Output the (x, y) coordinate of the center of the cell containing the given text.  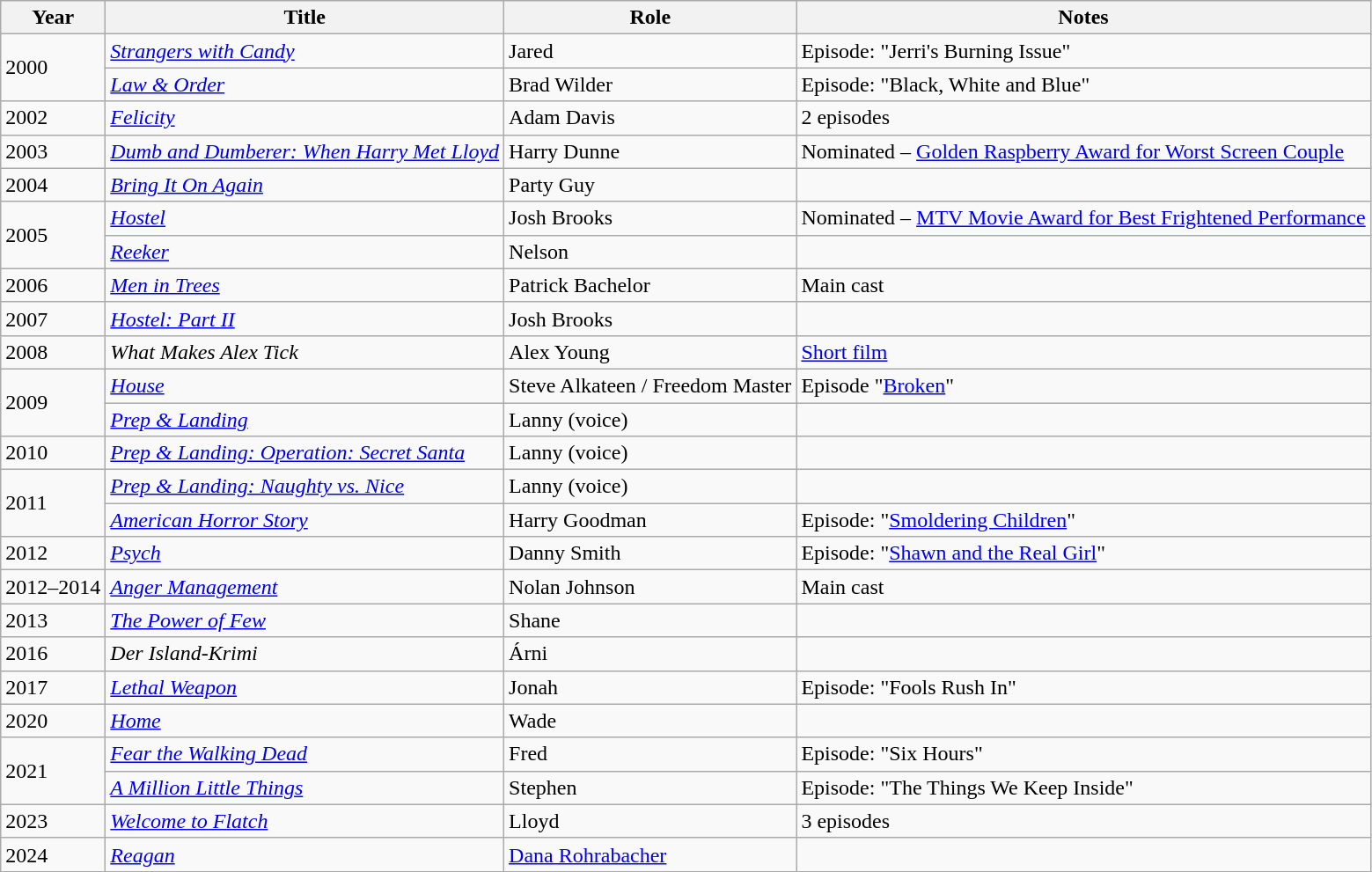
Harry Dunne (650, 151)
Jared (650, 51)
Steve Alkateen / Freedom Master (650, 385)
Role (650, 18)
2021 (53, 771)
Patrick Bachelor (650, 285)
Hostel (304, 218)
Psych (304, 553)
Episode: "Black, White and Blue" (1083, 84)
Short film (1083, 352)
Lethal Weapon (304, 687)
Welcome to Flatch (304, 821)
Year (53, 18)
Episode: "Shawn and the Real Girl" (1083, 553)
Nelson (650, 252)
Reagan (304, 854)
2006 (53, 285)
Anger Management (304, 587)
Notes (1083, 18)
Brad Wilder (650, 84)
Dumb and Dumberer: When Harry Met Lloyd (304, 151)
Bring It On Again (304, 185)
Law & Order (304, 84)
Prep & Landing: Naughty vs. Nice (304, 487)
3 episodes (1083, 821)
2024 (53, 854)
Fear the Walking Dead (304, 754)
Episode: "Jerri's Burning Issue" (1083, 51)
Felicity (304, 118)
2016 (53, 654)
2013 (53, 620)
Fred (650, 754)
2005 (53, 235)
Title (304, 18)
Dana Rohrabacher (650, 854)
Episode: "Fools Rush In" (1083, 687)
2017 (53, 687)
2007 (53, 319)
Episode: "The Things We Keep Inside" (1083, 788)
2020 (53, 721)
American Horror Story (304, 520)
Reeker (304, 252)
Party Guy (650, 185)
Prep & Landing: Operation: Secret Santa (304, 453)
Prep & Landing (304, 420)
Danny Smith (650, 553)
Jonah (650, 687)
2004 (53, 185)
A Million Little Things (304, 788)
Harry Goodman (650, 520)
Alex Young (650, 352)
Episode "Broken" (1083, 385)
The Power of Few (304, 620)
2000 (53, 68)
Strangers with Candy (304, 51)
Home (304, 721)
Adam Davis (650, 118)
2011 (53, 503)
2003 (53, 151)
Men in Trees (304, 285)
Stephen (650, 788)
Episode: "Smoldering Children" (1083, 520)
Wade (650, 721)
Episode: "Six Hours" (1083, 754)
Nominated – MTV Movie Award for Best Frightened Performance (1083, 218)
Nolan Johnson (650, 587)
House (304, 385)
2012–2014 (53, 587)
2023 (53, 821)
2009 (53, 402)
2012 (53, 553)
Hostel: Part II (304, 319)
2 episodes (1083, 118)
2002 (53, 118)
2008 (53, 352)
Lloyd (650, 821)
2010 (53, 453)
Shane (650, 620)
What Makes Alex Tick (304, 352)
Árni (650, 654)
Der Island-Krimi (304, 654)
Nominated – Golden Raspberry Award for Worst Screen Couple (1083, 151)
